Search for the cell housing the specified text and yield its [x, y] center coordinate. 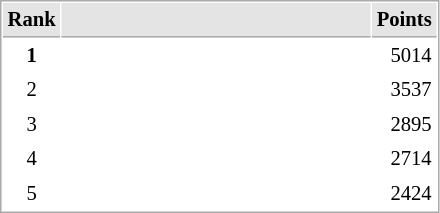
3537 [404, 90]
2714 [404, 158]
2 [32, 90]
Points [404, 20]
3 [32, 124]
2895 [404, 124]
Rank [32, 20]
5014 [404, 56]
5 [32, 194]
2424 [404, 194]
4 [32, 158]
1 [32, 56]
